Identify which cell holds the provided text, then report its (X, Y) central coordinate. 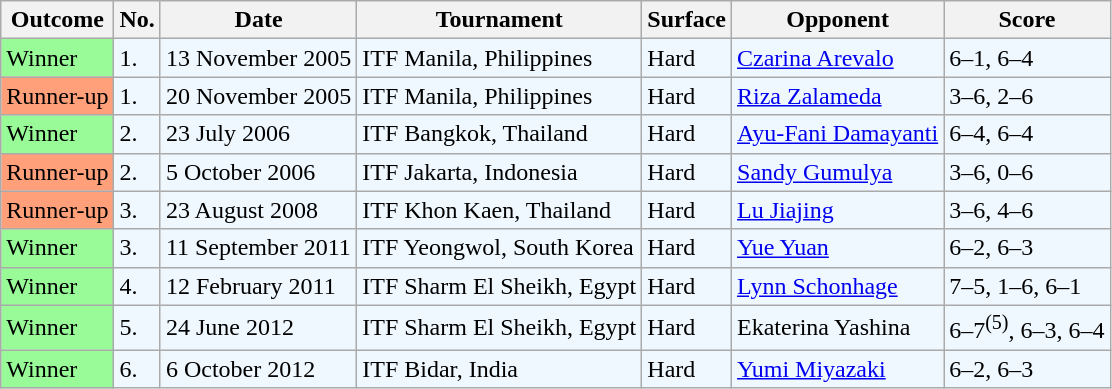
Yue Yuan (838, 248)
3–6, 4–6 (1027, 210)
Yumi Miyazaki (838, 369)
6–7(5), 6–3, 6–4 (1027, 328)
ITF Jakarta, Indonesia (500, 172)
Tournament (500, 20)
13 November 2005 (258, 58)
Lu Jiajing (838, 210)
3–6, 0–6 (1027, 172)
5. (137, 328)
Lynn Schonhage (838, 286)
Riza Zalameda (838, 96)
Surface (687, 20)
12 February 2011 (258, 286)
ITF Khon Kaen, Thailand (500, 210)
Score (1027, 20)
Date (258, 20)
ITF Bangkok, Thailand (500, 134)
3–6, 2–6 (1027, 96)
Ekaterina Yashina (838, 328)
23 August 2008 (258, 210)
Ayu-Fani Damayanti (838, 134)
6. (137, 369)
Sandy Gumulya (838, 172)
20 November 2005 (258, 96)
Czarina Arevalo (838, 58)
5 October 2006 (258, 172)
11 September 2011 (258, 248)
23 July 2006 (258, 134)
7–5, 1–6, 6–1 (1027, 286)
Outcome (58, 20)
6–1, 6–4 (1027, 58)
ITF Yeongwol, South Korea (500, 248)
No. (137, 20)
24 June 2012 (258, 328)
ITF Bidar, India (500, 369)
6–4, 6–4 (1027, 134)
4. (137, 286)
6 October 2012 (258, 369)
Opponent (838, 20)
